Identify which cell holds the provided text, then report its (X, Y) central coordinate. 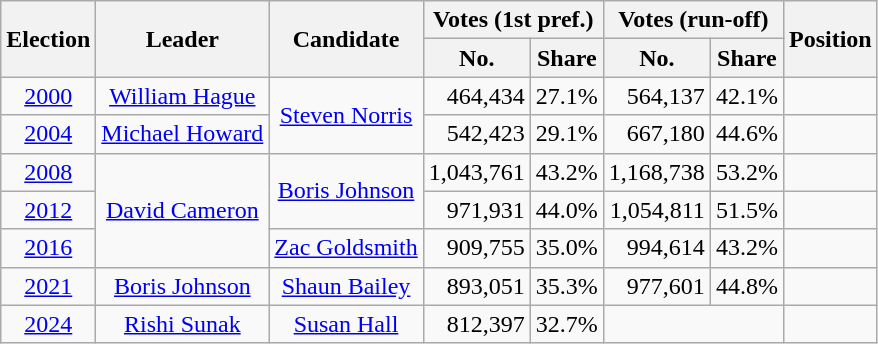
Position (830, 39)
William Hague (182, 96)
2021 (48, 286)
977,601 (656, 286)
32.7% (566, 324)
2004 (48, 134)
971,931 (476, 210)
53.2% (746, 172)
51.5% (746, 210)
812,397 (476, 324)
893,051 (476, 286)
Candidate (346, 39)
2008 (48, 172)
35.0% (566, 248)
Shaun Bailey (346, 286)
542,423 (476, 134)
994,614 (656, 248)
1,043,761 (476, 172)
44.8% (746, 286)
Votes (1st pref.) (513, 20)
Steven Norris (346, 115)
44.0% (566, 210)
Rishi Sunak (182, 324)
David Cameron (182, 210)
2024 (48, 324)
464,434 (476, 96)
Zac Goldsmith (346, 248)
1,054,811 (656, 210)
909,755 (476, 248)
29.1% (566, 134)
Votes (run-off) (693, 20)
2012 (48, 210)
Election (48, 39)
Susan Hall (346, 324)
564,137 (656, 96)
2000 (48, 96)
Michael Howard (182, 134)
44.6% (746, 134)
35.3% (566, 286)
42.1% (746, 96)
2016 (48, 248)
Leader (182, 39)
1,168,738 (656, 172)
667,180 (656, 134)
27.1% (566, 96)
